Determine the (x, y) coordinate at the center of the cell enclosing the given text.  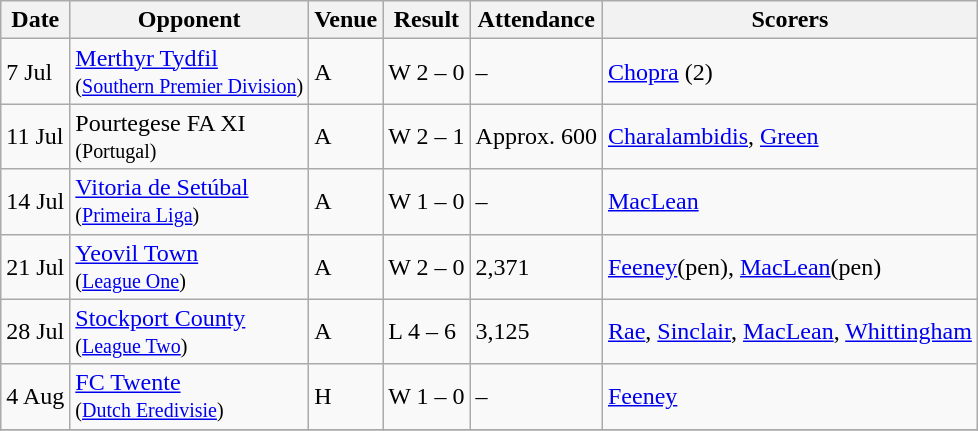
Feeney (790, 396)
Yeovil Town(League One) (190, 266)
Pourtegese FA XI(Portugal) (190, 136)
W 2 – 1 (426, 136)
Scorers (790, 20)
Approx. 600 (536, 136)
H (346, 396)
28 Jul (36, 332)
14 Jul (36, 202)
7 Jul (36, 72)
2,371 (536, 266)
21 Jul (36, 266)
Venue (346, 20)
Opponent (190, 20)
3,125 (536, 332)
Merthyr Tydfil(Southern Premier Division) (190, 72)
Chopra (2) (790, 72)
Feeney(pen), MacLean(pen) (790, 266)
Date (36, 20)
Vitoria de Setúbal(Primeira Liga) (190, 202)
11 Jul (36, 136)
4 Aug (36, 396)
Charalambidis, Green (790, 136)
FC Twente(Dutch Eredivisie) (190, 396)
Result (426, 20)
L 4 – 6 (426, 332)
MacLean (790, 202)
Stockport County(League Two) (190, 332)
Rae, Sinclair, MacLean, Whittingham (790, 332)
Attendance (536, 20)
